Provide the [X, Y] coordinate of the cell's center where the given text is located.  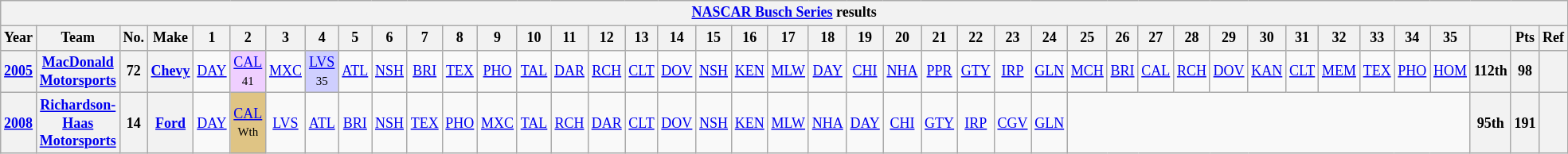
10 [534, 38]
26 [1123, 38]
CALWth [248, 123]
34 [1413, 38]
17 [788, 38]
19 [865, 38]
6 [390, 38]
24 [1050, 38]
72 [134, 71]
Richardson-Haas Motorsports [78, 123]
7 [424, 38]
9 [498, 38]
HOM [1451, 71]
CAL41 [248, 71]
KAN [1267, 71]
35 [1451, 38]
15 [714, 38]
PPR [940, 71]
13 [642, 38]
Ref [1554, 38]
MCH [1088, 71]
CGV [1013, 123]
23 [1013, 38]
98 [1525, 71]
5 [355, 38]
31 [1303, 38]
27 [1156, 38]
CAL [1156, 71]
191 [1525, 123]
18 [827, 38]
8 [460, 38]
12 [607, 38]
33 [1377, 38]
Chevy [170, 71]
Year [19, 38]
Pts [1525, 38]
30 [1267, 38]
20 [902, 38]
3 [286, 38]
Make [170, 38]
LVS [286, 123]
Team [78, 38]
2 [248, 38]
25 [1088, 38]
LVS35 [322, 71]
11 [570, 38]
MEM [1339, 71]
21 [940, 38]
32 [1339, 38]
112th [1491, 71]
NASCAR Busch Series results [784, 13]
22 [976, 38]
4 [322, 38]
29 [1229, 38]
95th [1491, 123]
No. [134, 38]
MacDonald Motorsports [78, 71]
Ford [170, 123]
2008 [19, 123]
16 [749, 38]
28 [1192, 38]
1 [212, 38]
2005 [19, 71]
